Locate the cell with the specified text and output its (X, Y) center coordinate. 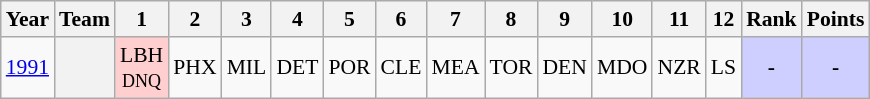
3 (247, 19)
TOR (512, 68)
Year (28, 19)
Points (836, 19)
LBHDNQ (142, 68)
9 (564, 19)
12 (724, 19)
1991 (28, 68)
POR (349, 68)
MIL (247, 68)
DET (297, 68)
4 (297, 19)
11 (678, 19)
6 (402, 19)
5 (349, 19)
LS (724, 68)
Rank (772, 19)
MEA (455, 68)
Team (84, 19)
DEN (564, 68)
8 (512, 19)
10 (622, 19)
2 (194, 19)
MDO (622, 68)
1 (142, 19)
NZR (678, 68)
PHX (194, 68)
CLE (402, 68)
7 (455, 19)
